Identify which cell holds the provided text, then report its [X, Y] central coordinate. 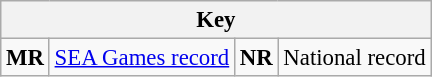
NR [257, 58]
SEA Games record [142, 58]
National record [354, 58]
Key [216, 20]
MR [26, 58]
